Provide the [X, Y] coordinate of the cell's center where the given text is located.  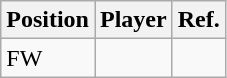
Ref. [198, 20]
Position [48, 20]
Player [133, 20]
FW [48, 58]
